Capture the cell that displays the provided text and extract its [x, y] central coordinate. 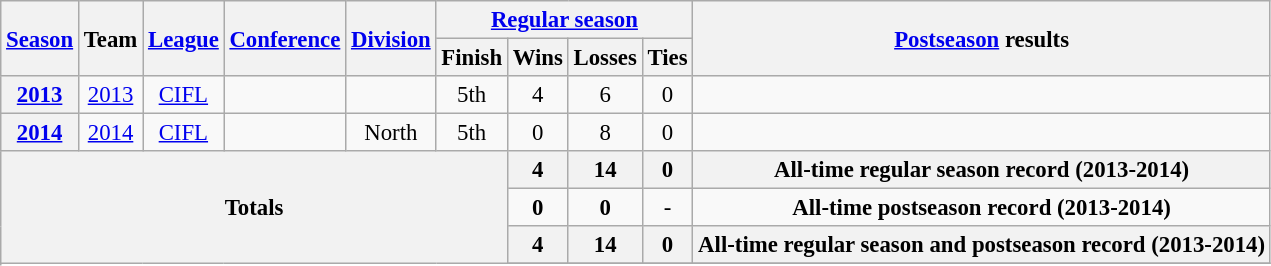
Totals [254, 208]
Ties [668, 58]
Season [40, 38]
All-time postseason record (2013-2014) [982, 208]
Division [391, 38]
All-time regular season record (2013-2014) [982, 170]
Conference [285, 38]
League [184, 38]
Postseason results [982, 38]
Finish [472, 58]
All-time regular season and postseason record (2013-2014) [982, 245]
Wins [538, 58]
Regular season [564, 20]
8 [605, 133]
Losses [605, 58]
North [391, 133]
Team [110, 38]
- [668, 208]
6 [605, 95]
